Extract the [x, y] coordinate from the center of the cell holding the provided text.  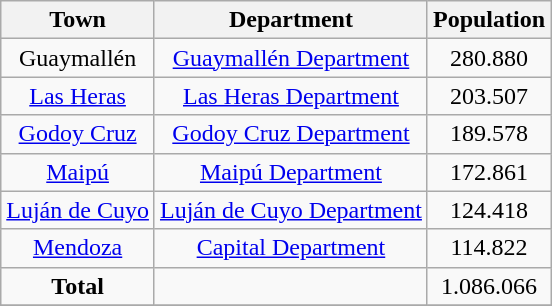
Luján de Cuyo Department [290, 210]
172.861 [488, 172]
Las Heras [78, 96]
203.507 [488, 96]
124.418 [488, 210]
Maipú Department [290, 172]
280.880 [488, 58]
114.822 [488, 248]
Guaymallén Department [290, 58]
Capital Department [290, 248]
Guaymallén [78, 58]
Godoy Cruz Department [290, 134]
Mendoza [78, 248]
Department [290, 20]
189.578 [488, 134]
Las Heras Department [290, 96]
Luján de Cuyo [78, 210]
Population [488, 20]
Town [78, 20]
1.086.066 [488, 286]
Godoy Cruz [78, 134]
Maipú [78, 172]
Total [78, 286]
